Capture the cell that displays the provided text and extract its (X, Y) central coordinate. 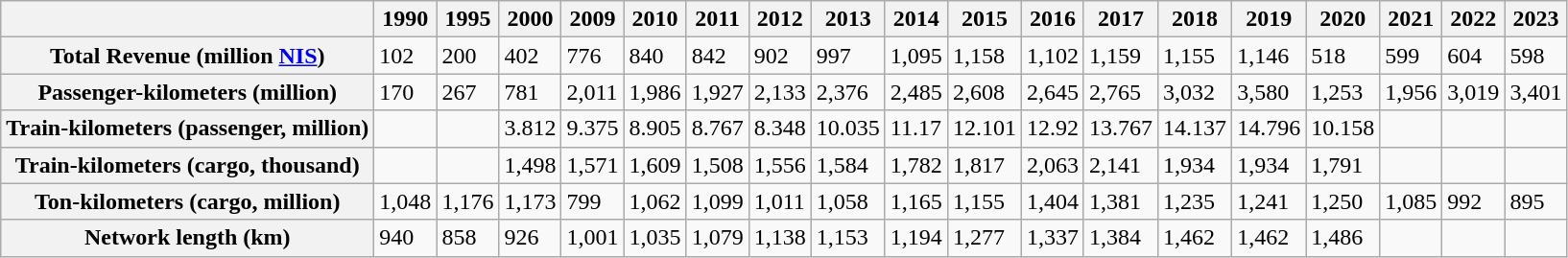
1,571 (593, 165)
Train-kilometers (cargo, thousand) (188, 165)
858 (468, 238)
1,250 (1343, 201)
1,138 (779, 238)
2,765 (1121, 92)
2,063 (1052, 165)
1,079 (718, 238)
1,035 (654, 238)
2,608 (985, 92)
Train-kilometers (passenger, million) (188, 129)
1995 (468, 19)
2012 (779, 19)
2019 (1269, 19)
1,404 (1052, 201)
1,384 (1121, 238)
599 (1411, 56)
940 (405, 238)
1,095 (915, 56)
2011 (718, 19)
3,580 (1269, 92)
1,337 (1052, 238)
12.92 (1052, 129)
2,141 (1121, 165)
1,102 (1052, 56)
1,584 (848, 165)
2010 (654, 19)
1,498 (530, 165)
1,241 (1269, 201)
2020 (1343, 19)
3,401 (1535, 92)
1,048 (405, 201)
2,011 (593, 92)
1990 (405, 19)
2009 (593, 19)
12.101 (985, 129)
2017 (1121, 19)
997 (848, 56)
518 (1343, 56)
1,791 (1343, 165)
2022 (1474, 19)
3.812 (530, 129)
1,058 (848, 201)
14.796 (1269, 129)
Network length (km) (188, 238)
1,011 (779, 201)
1,153 (848, 238)
1,782 (915, 165)
14.137 (1196, 129)
1,146 (1269, 56)
781 (530, 92)
2,133 (779, 92)
1,001 (593, 238)
1,235 (1196, 201)
102 (405, 56)
604 (1474, 56)
10.035 (848, 129)
598 (1535, 56)
2,645 (1052, 92)
992 (1474, 201)
1,194 (915, 238)
1,253 (1343, 92)
11.17 (915, 129)
10.158 (1343, 129)
2015 (985, 19)
1,176 (468, 201)
1,556 (779, 165)
2016 (1052, 19)
1,927 (718, 92)
1,062 (654, 201)
1,486 (1343, 238)
8.767 (718, 129)
1,085 (1411, 201)
1,099 (718, 201)
1,173 (530, 201)
13.767 (1121, 129)
2,485 (915, 92)
200 (468, 56)
9.375 (593, 129)
267 (468, 92)
3,019 (1474, 92)
1,165 (915, 201)
840 (654, 56)
799 (593, 201)
2,376 (848, 92)
1,381 (1121, 201)
842 (718, 56)
8.348 (779, 129)
1,817 (985, 165)
1,159 (1121, 56)
926 (530, 238)
1,956 (1411, 92)
2014 (915, 19)
1,609 (654, 165)
776 (593, 56)
Total Revenue (million NIS) (188, 56)
1,277 (985, 238)
1,158 (985, 56)
2000 (530, 19)
2023 (1535, 19)
1,986 (654, 92)
1,508 (718, 165)
Passenger-kilometers (million) (188, 92)
170 (405, 92)
895 (1535, 201)
2021 (1411, 19)
8.905 (654, 129)
902 (779, 56)
402 (530, 56)
2013 (848, 19)
Ton-kilometers (cargo, million) (188, 201)
3,032 (1196, 92)
2018 (1196, 19)
